Determine the (X, Y) coordinate at the center of the cell enclosing the given text.  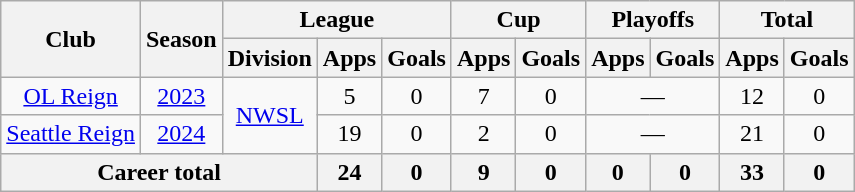
Cup (518, 20)
NWSL (270, 115)
Seattle Reign (71, 134)
OL Reign (71, 96)
2024 (181, 134)
5 (349, 96)
9 (483, 172)
21 (752, 134)
Total (787, 20)
Playoffs (653, 20)
2023 (181, 96)
Division (270, 58)
Career total (160, 172)
2 (483, 134)
Season (181, 39)
League (336, 20)
Club (71, 39)
12 (752, 96)
19 (349, 134)
7 (483, 96)
33 (752, 172)
24 (349, 172)
